Identify which cell holds the provided text, then report its (X, Y) central coordinate. 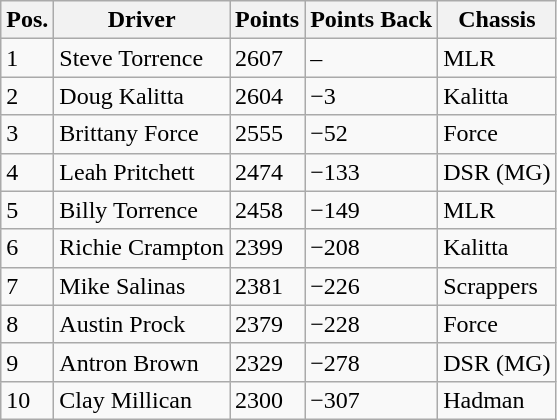
9 (28, 362)
3 (28, 134)
−208 (372, 248)
−278 (372, 362)
Mike Salinas (142, 286)
Hadman (497, 400)
1 (28, 58)
Austin Prock (142, 324)
Antron Brown (142, 362)
2458 (268, 210)
8 (28, 324)
2 (28, 96)
2474 (268, 172)
Points (268, 20)
Pos. (28, 20)
2555 (268, 134)
−307 (372, 400)
2329 (268, 362)
2381 (268, 286)
−3 (372, 96)
Points Back (372, 20)
2300 (268, 400)
2604 (268, 96)
Steve Torrence (142, 58)
Leah Pritchett (142, 172)
Richie Crampton (142, 248)
– (372, 58)
7 (28, 286)
5 (28, 210)
2607 (268, 58)
Scrappers (497, 286)
Doug Kalitta (142, 96)
Billy Torrence (142, 210)
4 (28, 172)
−228 (372, 324)
−226 (372, 286)
−133 (372, 172)
−149 (372, 210)
Chassis (497, 20)
2379 (268, 324)
10 (28, 400)
Driver (142, 20)
2399 (268, 248)
Clay Millican (142, 400)
6 (28, 248)
Brittany Force (142, 134)
−52 (372, 134)
